Pinpoint the cell where the given text exists, returning its [X, Y] midpoint coordinate. 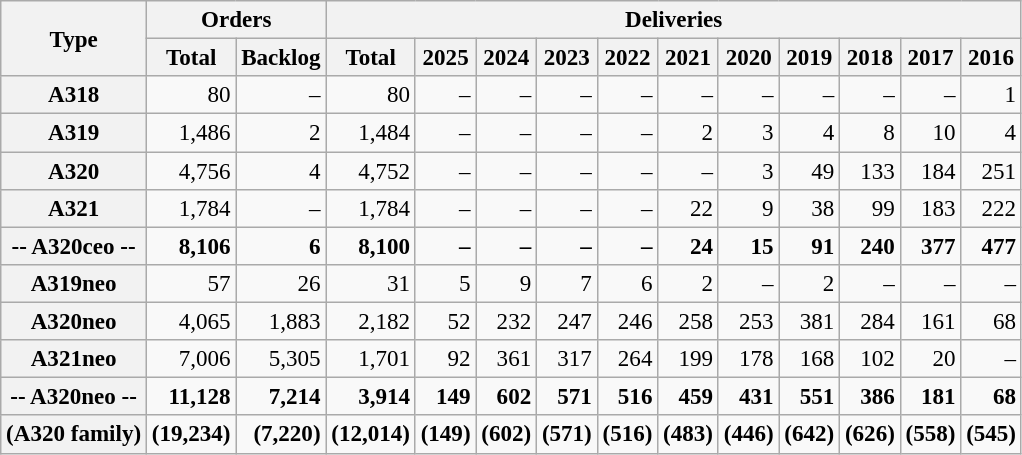
133 [870, 171]
Deliveries [674, 20]
149 [446, 397]
2022 [628, 58]
38 [810, 209]
8 [870, 133]
-- A320neo -- [74, 397]
102 [870, 359]
477 [992, 246]
-- A320ceo -- [74, 246]
2020 [748, 58]
(571) [568, 435]
A321 [74, 209]
1 [992, 95]
91 [810, 246]
181 [930, 397]
258 [688, 322]
183 [930, 209]
57 [190, 284]
A319neo [74, 284]
431 [748, 397]
(558) [930, 435]
1,486 [190, 133]
184 [930, 171]
246 [628, 322]
8,106 [190, 246]
Type [74, 38]
2021 [688, 58]
381 [810, 322]
(446) [748, 435]
2024 [506, 58]
7,006 [190, 359]
516 [628, 397]
15 [748, 246]
(602) [506, 435]
Orders [236, 20]
(A320 family) [74, 435]
A320neo [74, 322]
31 [370, 284]
3,914 [370, 397]
247 [568, 322]
1,883 [281, 322]
20 [930, 359]
168 [810, 359]
A321neo [74, 359]
7 [568, 284]
178 [748, 359]
2017 [930, 58]
22 [688, 209]
92 [446, 359]
A320 [74, 171]
2019 [810, 58]
(19,234) [190, 435]
(626) [870, 435]
52 [446, 322]
251 [992, 171]
571 [568, 397]
26 [281, 284]
4,752 [370, 171]
5 [446, 284]
11,128 [190, 397]
2016 [992, 58]
2023 [568, 58]
2025 [446, 58]
5,305 [281, 359]
199 [688, 359]
232 [506, 322]
551 [810, 397]
(642) [810, 435]
2,182 [370, 322]
Backlog [281, 58]
(12,014) [370, 435]
1,484 [370, 133]
(483) [688, 435]
317 [568, 359]
264 [628, 359]
A319 [74, 133]
(516) [628, 435]
253 [748, 322]
377 [930, 246]
459 [688, 397]
4,065 [190, 322]
602 [506, 397]
49 [810, 171]
284 [870, 322]
(149) [446, 435]
8,100 [370, 246]
361 [506, 359]
A318 [74, 95]
2018 [870, 58]
(7,220) [281, 435]
386 [870, 397]
10 [930, 133]
240 [870, 246]
1,701 [370, 359]
7,214 [281, 397]
222 [992, 209]
99 [870, 209]
(545) [992, 435]
161 [930, 322]
4,756 [190, 171]
24 [688, 246]
